Output the (X, Y) coordinate of the center of the cell containing the given text.  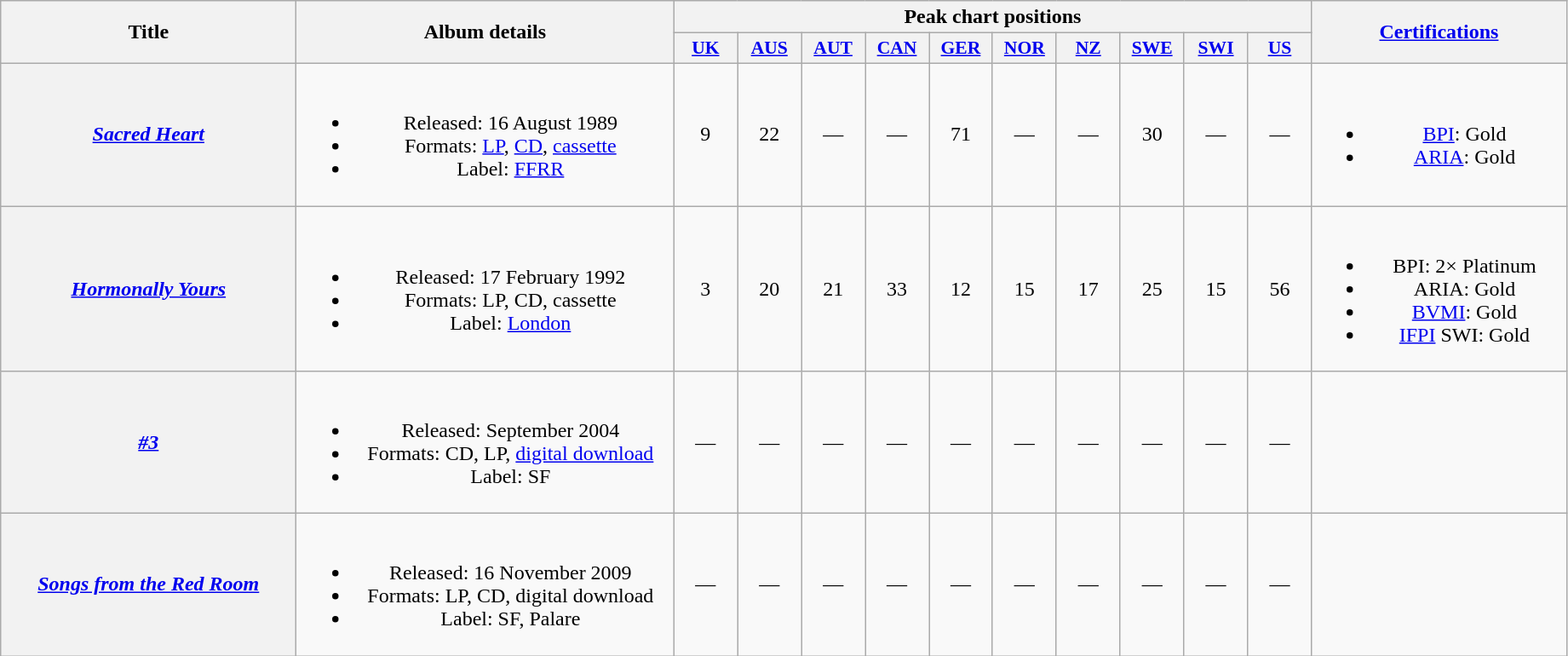
25 (1152, 289)
Album details (485, 32)
Certifications (1439, 32)
Released: September 2004Formats: CD, LP, digital downloadLabel: SF (485, 443)
SWE (1152, 49)
Released: 16 November 2009Formats: LP, CD, digital downloadLabel: SF, Palare (485, 584)
Songs from the Red Room (148, 584)
Peak chart positions (993, 17)
30 (1152, 135)
33 (898, 289)
56 (1279, 289)
22 (770, 135)
GER (961, 49)
9 (705, 135)
Sacred Heart (148, 135)
US (1279, 49)
BPI: GoldARIA: Gold (1439, 135)
Released: 17 February 1992Formats: LP, CD, cassetteLabel: London (485, 289)
SWI (1216, 49)
71 (961, 135)
BPI: 2× PlatinumARIA: GoldBVMI: GoldIFPI SWI: Gold (1439, 289)
17 (1088, 289)
AUT (833, 49)
12 (961, 289)
Title (148, 32)
NOR (1024, 49)
20 (770, 289)
Hormonally Yours (148, 289)
3 (705, 289)
21 (833, 289)
Released: 16 August 1989Formats: LP, CD, cassetteLabel: FFRR (485, 135)
NZ (1088, 49)
AUS (770, 49)
#3 (148, 443)
UK (705, 49)
CAN (898, 49)
